From the cell containing the given text, extract its center point as (X, Y) coordinate. 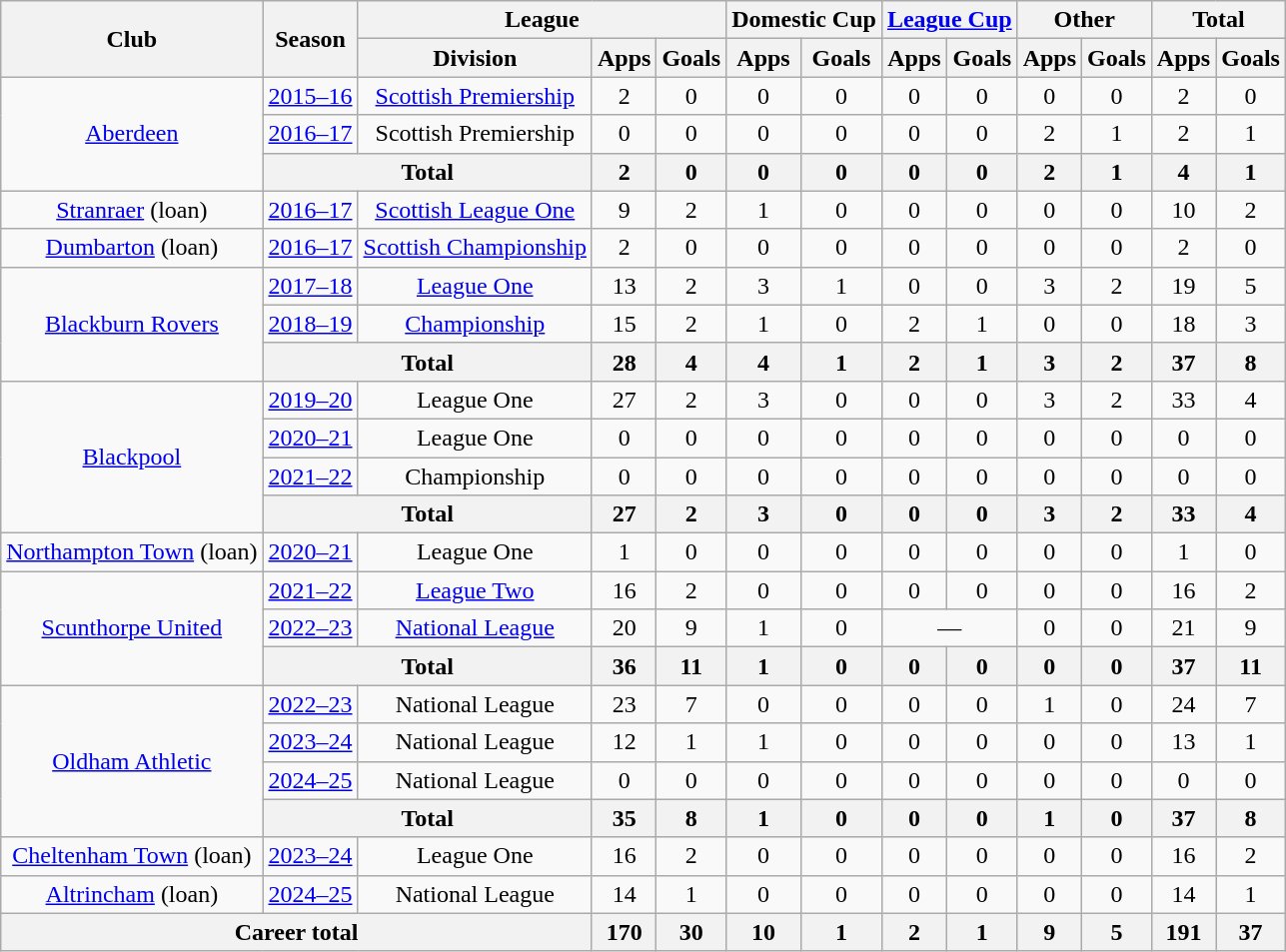
League Two (475, 590)
Dumbarton (loan) (132, 248)
Scunthorpe United (132, 628)
170 (624, 932)
18 (1183, 324)
191 (1183, 932)
28 (624, 362)
2017–18 (310, 286)
Cheltenham Town (loan) (132, 856)
Scottish League One (475, 210)
Northampton Town (loan) (132, 552)
Domestic Cup (804, 20)
Season (310, 39)
19 (1183, 286)
24 (1183, 704)
21 (1183, 628)
Oldham Athletic (132, 761)
League (542, 20)
Blackpool (132, 457)
League Cup (949, 20)
12 (624, 742)
Stranraer (loan) (132, 210)
2015–16 (310, 96)
Other (1084, 20)
Aberdeen (132, 134)
15 (624, 324)
Club (132, 39)
2019–20 (310, 400)
20 (624, 628)
23 (624, 704)
30 (691, 932)
35 (624, 818)
Career total (297, 932)
Blackburn Rovers (132, 324)
Division (475, 58)
36 (624, 666)
Altrincham (loan) (132, 894)
2018–19 (310, 324)
— (949, 628)
Scottish Championship (475, 248)
